From the cell containing the given text, extract its center point as [x, y] coordinate. 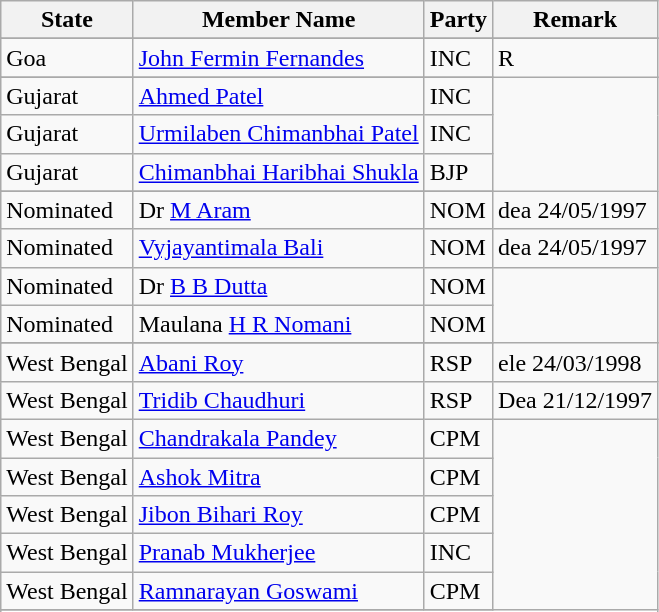
Goa [67, 58]
Tridib Chaudhuri [278, 400]
Member Name [278, 20]
Abani Roy [278, 362]
BJP [458, 172]
Remark [576, 20]
Urmilaben Chimanbhai Patel [278, 134]
R [576, 58]
Ashok Mitra [278, 477]
John Fermin Fernandes [278, 58]
Jibon Bihari Roy [278, 515]
Dea 21/12/1997 [576, 400]
Chimanbhai Haribhai Shukla [278, 172]
Dr M Aram [278, 210]
Chandrakala Pandey [278, 438]
Dr B B Dutta [278, 286]
Pranab Mukherjee [278, 553]
ele 24/03/1998 [576, 362]
State [67, 20]
Ramnarayan Goswami [278, 591]
Maulana H R Nomani [278, 324]
Vyjayantimala Bali [278, 248]
Party [458, 20]
Ahmed Patel [278, 96]
